From the cell containing the given text, extract its center point as [x, y] coordinate. 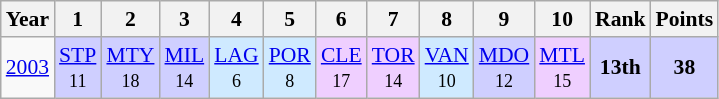
4 [236, 19]
3 [184, 19]
STP11 [78, 68]
13th [620, 68]
6 [342, 19]
38 [685, 68]
MTY18 [130, 68]
10 [562, 19]
8 [447, 19]
MDO12 [504, 68]
TOR14 [394, 68]
2 [130, 19]
MIL14 [184, 68]
LAG6 [236, 68]
MTL15 [562, 68]
2003 [28, 68]
CLE17 [342, 68]
Year [28, 19]
5 [290, 19]
7 [394, 19]
Points [685, 19]
Rank [620, 19]
1 [78, 19]
VAN10 [447, 68]
9 [504, 19]
POR8 [290, 68]
